Output the (X, Y) coordinate of the center of the cell containing the given text.  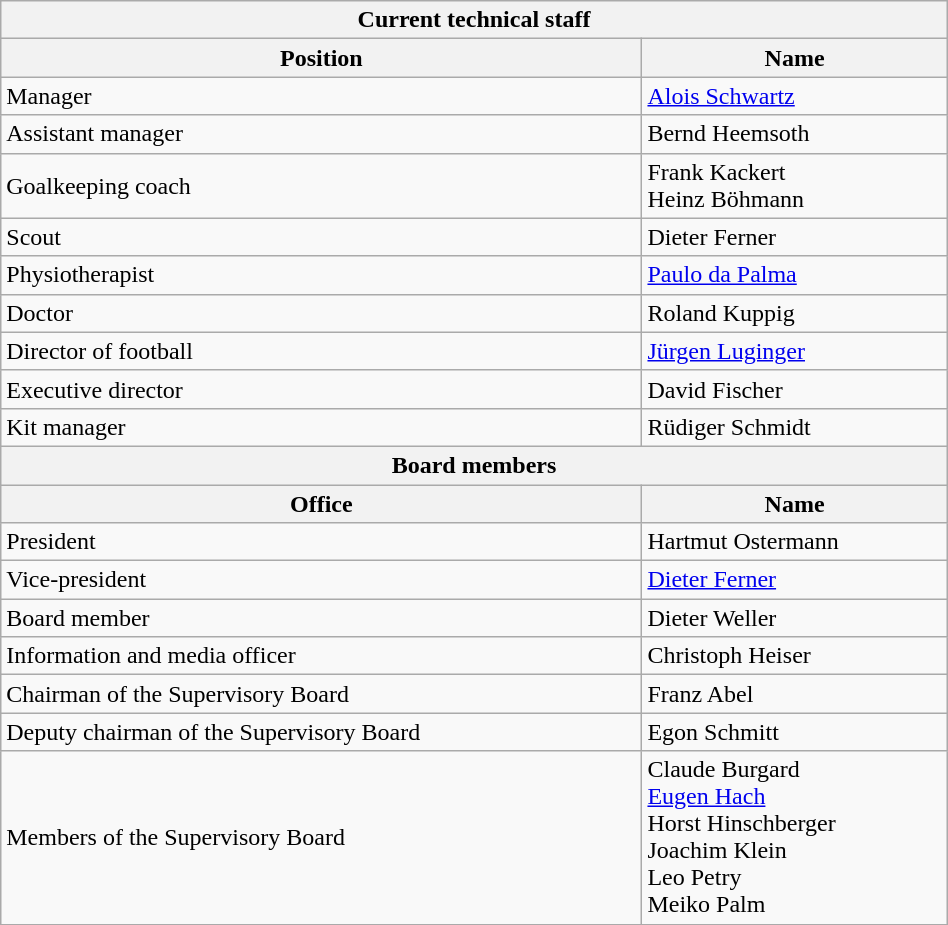
President (322, 542)
Deputy chairman of the Supervisory Board (322, 732)
Dieter Weller (794, 618)
Office (322, 503)
Bernd Heemsoth (794, 134)
Board members (474, 465)
David Fischer (794, 389)
Chairman of the Supervisory Board (322, 694)
Doctor (322, 313)
Frank Kackert Heinz Böhmann (794, 186)
Roland Kuppig (794, 313)
Goalkeeping coach (322, 186)
Franz Abel (794, 694)
Egon Schmitt (794, 732)
Physiotherapist (322, 275)
Position (322, 58)
Board member (322, 618)
Rüdiger Schmidt (794, 427)
Executive director (322, 389)
Assistant manager (322, 134)
Alois Schwartz (794, 96)
Manager (322, 96)
Jürgen Luginger (794, 351)
Scout (322, 237)
Claude Burgard Eugen Hach Horst Hinschberger Joachim Klein Leo Petry Meiko Palm (794, 838)
Director of football (322, 351)
Information and media officer (322, 656)
Members of the Supervisory Board (322, 838)
Christoph Heiser (794, 656)
Kit manager (322, 427)
Current technical staff (474, 20)
Vice-president (322, 580)
Paulo da Palma (794, 275)
Hartmut Ostermann (794, 542)
